Pinpoint the cell where the given text exists, returning its (x, y) midpoint coordinate. 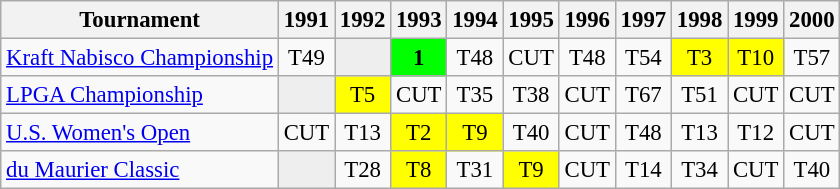
Kraft Nabisco Championship (140, 58)
1999 (756, 20)
1991 (306, 20)
T35 (475, 95)
U.S. Women's Open (140, 133)
T12 (756, 133)
T34 (699, 170)
1998 (699, 20)
T49 (306, 58)
T14 (643, 170)
T10 (756, 58)
1997 (643, 20)
1 (419, 58)
T54 (643, 58)
LPGA Championship (140, 95)
T28 (363, 170)
du Maurier Classic (140, 170)
T57 (812, 58)
1996 (587, 20)
2000 (812, 20)
T8 (419, 170)
T2 (419, 133)
1992 (363, 20)
T67 (643, 95)
1993 (419, 20)
T38 (531, 95)
1995 (531, 20)
T3 (699, 58)
T5 (363, 95)
Tournament (140, 20)
T51 (699, 95)
T31 (475, 170)
1994 (475, 20)
